Find where the given text appears and provide that cell's center as [X, Y] coordinate. 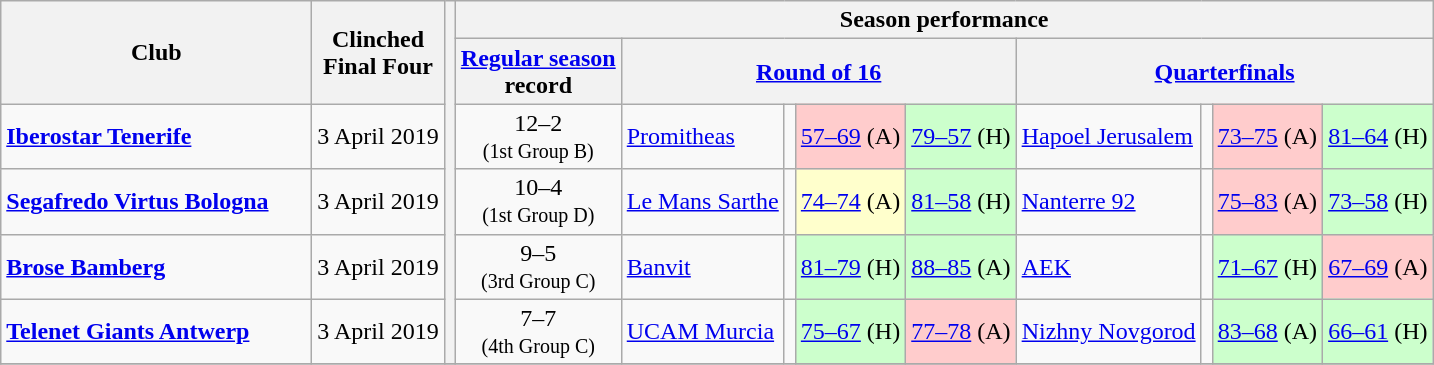
UCAM Murcia [702, 332]
Segafredo Virtus Bologna [156, 202]
Season performance [944, 20]
Clinched Final Four [378, 52]
75–83 (A) [1267, 202]
73–75 (A) [1267, 136]
Brose Bamberg [156, 266]
81–58 (H) [961, 202]
Quarterfinals [1224, 72]
Telenet Giants Antwerp [156, 332]
7–7(4th Group C) [538, 332]
Iberostar Tenerife [156, 136]
83–68 (A) [1267, 332]
67–69 (A) [1378, 266]
Promitheas [702, 136]
Nanterre 92 [1108, 202]
Regular seasonrecord [538, 72]
10–4(1st Group D) [538, 202]
74–74 (A) [850, 202]
66–61 (H) [1378, 332]
81–64 (H) [1378, 136]
12–2(1st Group B) [538, 136]
AEK [1108, 266]
71–67 (H) [1267, 266]
Le Mans Sarthe [702, 202]
Banvit [702, 266]
75–67 (H) [850, 332]
79–57 (H) [961, 136]
Nizhny Novgorod [1108, 332]
57–69 (A) [850, 136]
73–58 (H) [1378, 202]
Club [156, 52]
81–79 (H) [850, 266]
Round of 16 [818, 72]
9–5(3rd Group C) [538, 266]
77–78 (A) [961, 332]
Hapoel Jerusalem [1108, 136]
88–85 (A) [961, 266]
